Detect which cell encompasses the target text, then output its [X, Y] center coordinate. 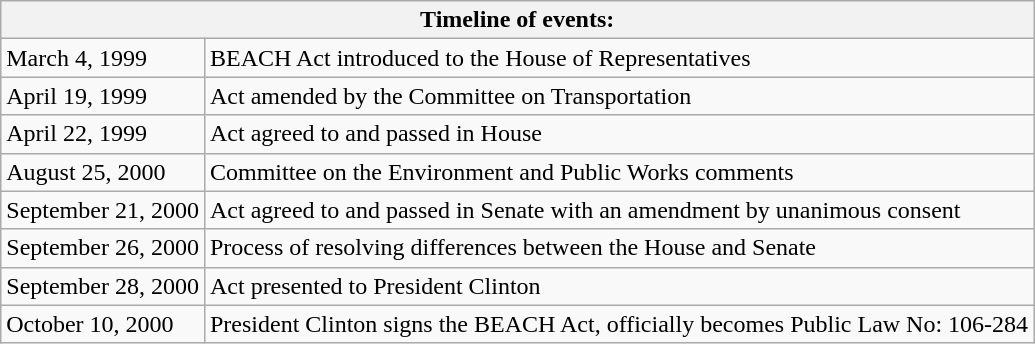
Act presented to President Clinton [618, 286]
BEACH Act introduced to the House of Representatives [618, 58]
Act agreed to and passed in Senate with an amendment by unanimous consent [618, 210]
Act amended by the Committee on Transportation [618, 96]
Process of resolving differences between the House and Senate [618, 248]
September 21, 2000 [103, 210]
Committee on the Environment and Public Works comments [618, 172]
Act agreed to and passed in House [618, 134]
September 26, 2000 [103, 248]
Timeline of events: [518, 20]
President Clinton signs the BEACH Act, officially becomes Public Law No: 106-284 [618, 324]
August 25, 2000 [103, 172]
April 22, 1999 [103, 134]
April 19, 1999 [103, 96]
October 10, 2000 [103, 324]
March 4, 1999 [103, 58]
September 28, 2000 [103, 286]
